Provide the [X, Y] coordinate of the cell's center where the given text is located.  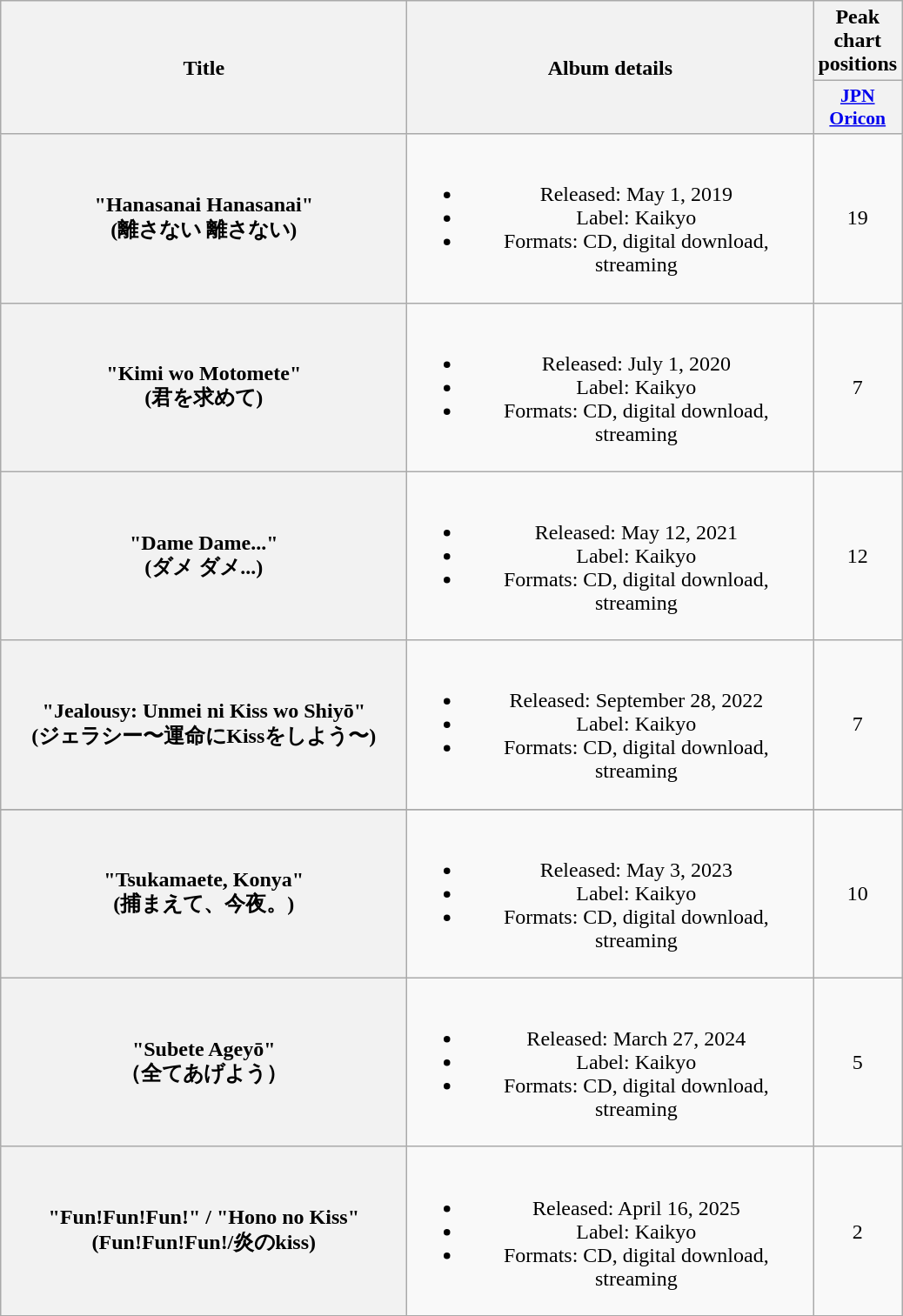
Released: April 16, 2025Label: KaikyoFormats: CD, digital download, streaming [611, 1231]
19 [858, 218]
"Kimi wo Motomete"(君を求めて) [204, 387]
Peakchartpositions [858, 41]
"Hanasanai Hanasanai"(離さない 離さない) [204, 218]
Released: July 1, 2020Label: KaikyoFormats: CD, digital download, streaming [611, 387]
Released: March 27, 2024Label: KaikyoFormats: CD, digital download, streaming [611, 1062]
Released: May 3, 2023Label: KaikyoFormats: CD, digital download, streaming [611, 893]
Album details [611, 68]
Released: May 1, 2019Label: KaikyoFormats: CD, digital download, streaming [611, 218]
2 [858, 1231]
JPNOricon [858, 108]
Title [204, 68]
"Subete Ageyō"（全てあげよう） [204, 1062]
"Fun!Fun!Fun!" / "Hono no Kiss" (Fun!Fun!Fun!/炎のkiss) [204, 1231]
10 [858, 893]
Released: May 12, 2021Label: KaikyoFormats: CD, digital download, streaming [611, 556]
"Jealousy: Unmei ni Kiss wo Shiyō"(ジェラシー〜運命にKissをしよう〜) [204, 725]
5 [858, 1062]
Released: September 28, 2022Label: KaikyoFormats: CD, digital download, streaming [611, 725]
"Dame Dame..."(ダメ ダメ...) [204, 556]
"Tsukamaete, Konya"(捕まえて、今夜。) [204, 893]
12 [858, 556]
